Provide the [x, y] coordinate of the cell's center where the given text is located.  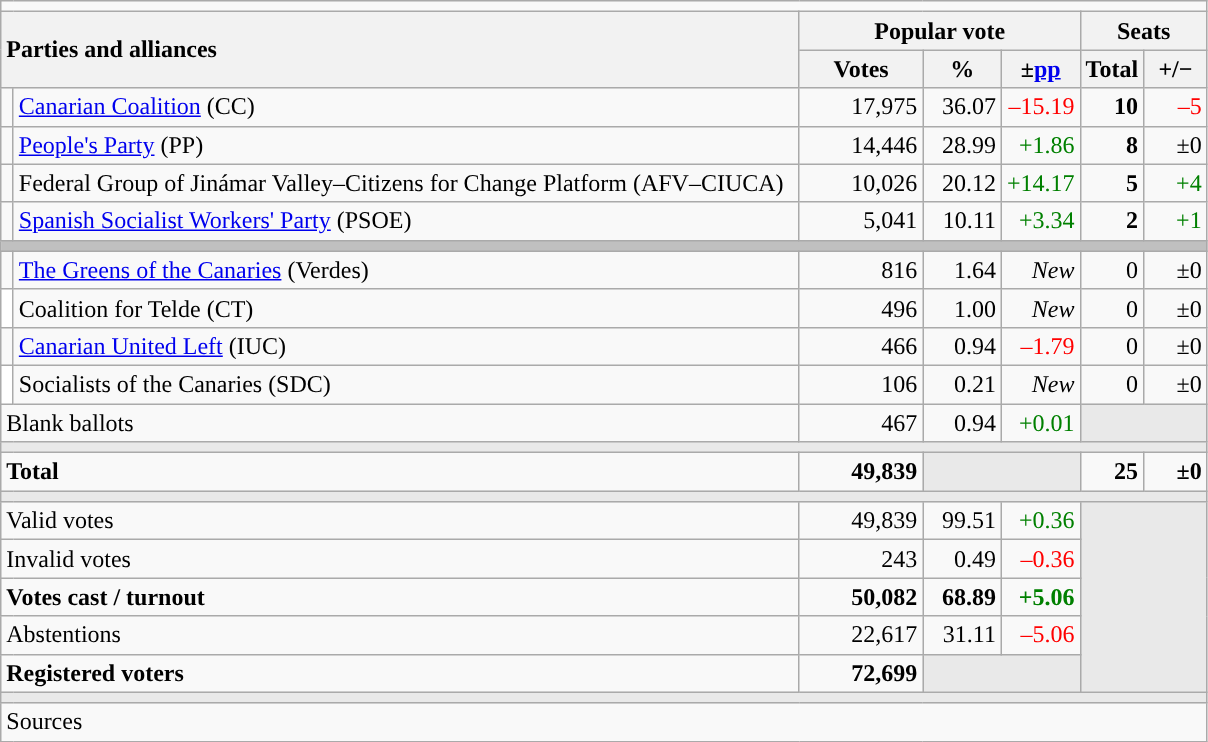
Invalid votes [400, 559]
20.12 [962, 183]
+3.34 [1040, 221]
2 [1112, 221]
50,082 [861, 597]
1.64 [962, 270]
Valid votes [400, 521]
0.49 [962, 559]
% [962, 69]
106 [861, 384]
8 [1112, 145]
People's Party (PP) [406, 145]
0.21 [962, 384]
28.99 [962, 145]
31.11 [962, 635]
72,699 [861, 673]
Federal Group of Jinámar Valley–Citizens for Change Platform (AFV–CIUCA) [406, 183]
1.00 [962, 308]
10 [1112, 107]
10.11 [962, 221]
14,446 [861, 145]
Canarian United Left (IUC) [406, 346]
+0.01 [1040, 423]
243 [861, 559]
–0.36 [1040, 559]
–15.19 [1040, 107]
816 [861, 270]
–5 [1176, 107]
17,975 [861, 107]
Canarian Coalition (CC) [406, 107]
+0.36 [1040, 521]
Spanish Socialist Workers' Party (PSOE) [406, 221]
467 [861, 423]
Votes [861, 69]
68.89 [962, 597]
Parties and alliances [400, 50]
+14.17 [1040, 183]
+/− [1176, 69]
+4 [1176, 183]
36.07 [962, 107]
+1.86 [1040, 145]
Seats [1144, 31]
5 [1112, 183]
Coalition for Telde (CT) [406, 308]
+1 [1176, 221]
Registered voters [400, 673]
25 [1112, 472]
466 [861, 346]
Blank ballots [400, 423]
–5.06 [1040, 635]
Socialists of the Canaries (SDC) [406, 384]
22,617 [861, 635]
496 [861, 308]
+5.06 [1040, 597]
Votes cast / turnout [400, 597]
5,041 [861, 221]
–1.79 [1040, 346]
10,026 [861, 183]
The Greens of the Canaries (Verdes) [406, 270]
Popular vote [940, 31]
99.51 [962, 521]
±pp [1040, 69]
Abstentions [400, 635]
Sources [604, 722]
